For the text-containing cell, return its midpoint in (X, Y) coordinate format. 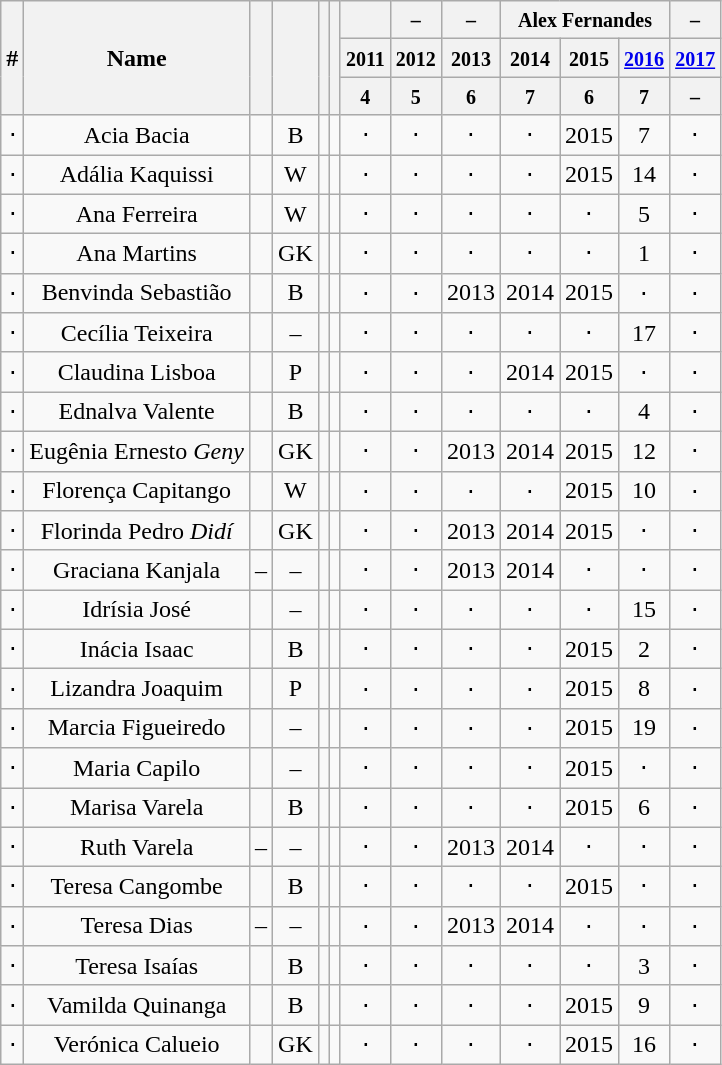
Lizandra Joaquim (137, 689)
Maria Capilo (137, 768)
Teresa Isaías (137, 966)
Ednalva Valente (137, 412)
Vamilda Quinanga (137, 1005)
2017 (696, 58)
12 (644, 451)
Alex Fernandes (584, 20)
Adália Kaquissi (137, 174)
Name (137, 58)
Ruth Varela (137, 847)
Idrísia José (137, 610)
1 (644, 254)
3 (644, 966)
Claudina Lisboa (137, 372)
Teresa Cangombe (137, 887)
9 (644, 1005)
2016 (644, 58)
Verónica Calueio (137, 1045)
Teresa Dias (137, 926)
Ana Ferreira (137, 214)
19 (644, 728)
Marcia Figueiredo (137, 728)
Cecília Teixeira (137, 333)
Marisa Varela (137, 808)
Florinda Pedro Didí (137, 531)
2012 (416, 58)
Ana Martins (137, 254)
2011 (365, 58)
Florença Capitango (137, 491)
17 (644, 333)
16 (644, 1045)
14 (644, 174)
Eugênia Ernesto Geny (137, 451)
Inácia Isaac (137, 649)
15 (644, 610)
Graciana Kanjala (137, 570)
Acia Bacia (137, 135)
# (12, 58)
8 (644, 689)
10 (644, 491)
2 (644, 649)
Benvinda Sebastião (137, 293)
